For the text-containing cell, return its midpoint in [x, y] coordinate format. 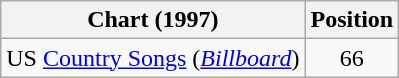
Chart (1997) [153, 20]
Position [352, 20]
66 [352, 58]
US Country Songs (Billboard) [153, 58]
